For the text-containing cell, return its midpoint in [x, y] coordinate format. 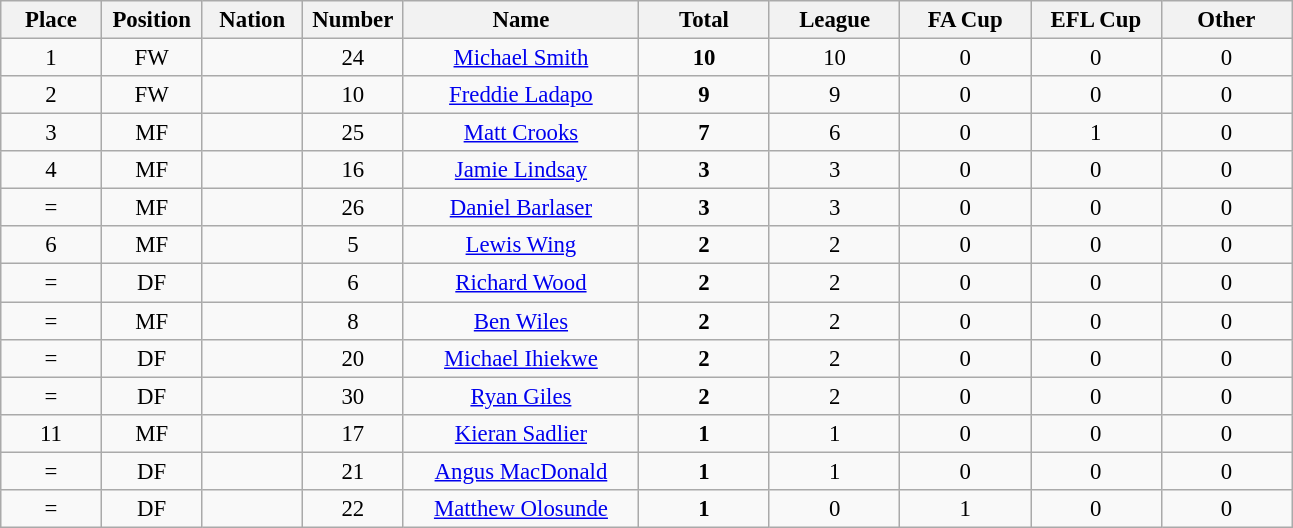
Other [1226, 20]
Nation [252, 20]
Daniel Barlaser [521, 208]
Angus MacDonald [521, 471]
25 [354, 133]
Place [52, 20]
16 [354, 170]
8 [354, 321]
League [834, 20]
Matt Crooks [521, 133]
Jamie Lindsay [521, 170]
Michael Ihiekwe [521, 358]
7 [704, 133]
17 [354, 433]
EFL Cup [1096, 20]
4 [52, 170]
22 [354, 509]
Name [521, 20]
Number [354, 20]
Ryan Giles [521, 396]
Lewis Wing [521, 245]
21 [354, 471]
FA Cup [966, 20]
Matthew Olosunde [521, 509]
24 [354, 58]
5 [354, 245]
30 [354, 396]
Total [704, 20]
Richard Wood [521, 283]
Freddie Ladapo [521, 95]
Kieran Sadlier [521, 433]
26 [354, 208]
20 [354, 358]
Position [152, 20]
Michael Smith [521, 58]
Ben Wiles [521, 321]
11 [52, 433]
